Find where the given text appears and provide that cell's center as (x, y) coordinate. 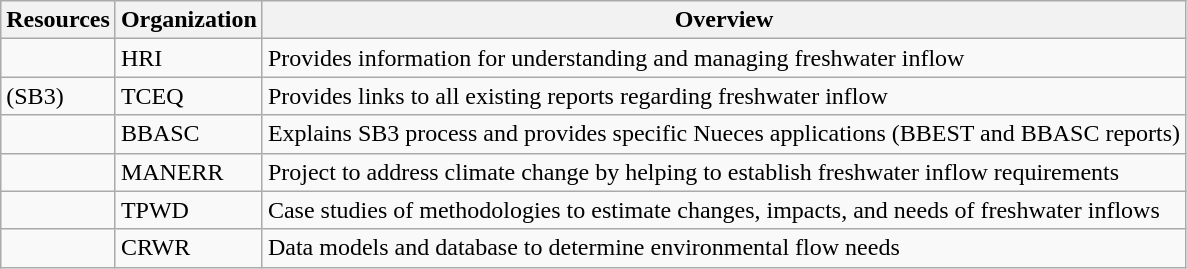
HRI (188, 58)
BBASC (188, 134)
Explains SB3 process and provides specific Nueces applications (BBEST and BBASC reports) (724, 134)
Case studies of methodologies to estimate changes, impacts, and needs of freshwater inflows (724, 210)
Provides links to all existing reports regarding freshwater inflow (724, 96)
Provides information for understanding and managing freshwater inflow (724, 58)
Project to address climate change by helping to establish freshwater inflow requirements (724, 172)
CRWR (188, 248)
Data models and database to determine environmental flow needs (724, 248)
MANERR (188, 172)
Resources (58, 20)
TPWD (188, 210)
(SB3) (58, 96)
TCEQ (188, 96)
Organization (188, 20)
Overview (724, 20)
